Locate the cell with the specified text and output its [x, y] center coordinate. 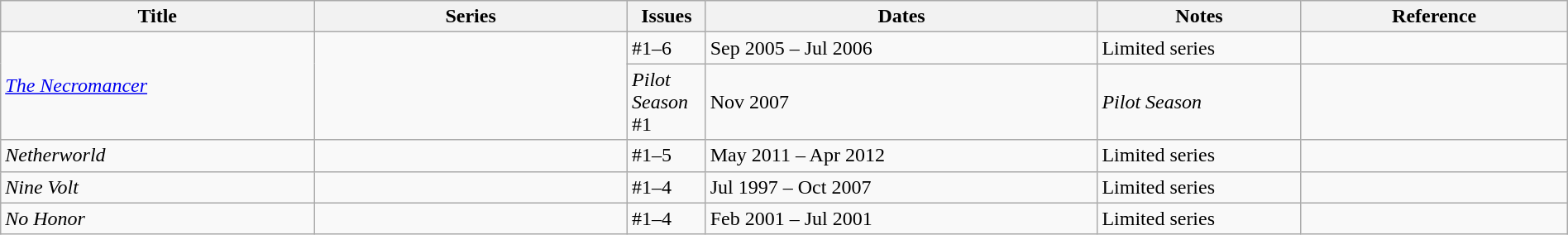
Sep 2005 – Jul 2006 [901, 48]
Reference [1434, 17]
Jul 1997 – Oct 2007 [901, 187]
The Necromancer [157, 86]
Pilot Season #1 [667, 102]
#1–6 [667, 48]
Title [157, 17]
Series [471, 17]
Nine Volt [157, 187]
Feb 2001 – Jul 2001 [901, 218]
Nov 2007 [901, 102]
No Honor [157, 218]
#1–5 [667, 156]
Netherworld [157, 156]
Pilot Season [1199, 102]
Issues [667, 17]
May 2011 – Apr 2012 [901, 156]
Notes [1199, 17]
Dates [901, 17]
